Determine the [X, Y] coordinate at the center of the cell enclosing the given text.  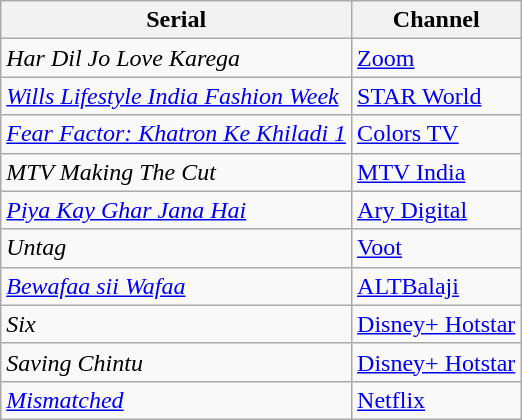
Netflix [436, 400]
Bewafaa sii Wafaa [176, 286]
Channel [436, 20]
Wills Lifestyle India Fashion Week [176, 96]
ALTBalaji [436, 286]
Fear Factor: Khatron Ke Khiladi 1 [176, 134]
Six [176, 324]
Saving Chintu [176, 362]
Voot [436, 248]
Piya Kay Ghar Jana Hai [176, 210]
Untag [176, 248]
Colors TV [436, 134]
Mismatched [176, 400]
Ary Digital [436, 210]
STAR World [436, 96]
MTV India [436, 172]
MTV Making The Cut [176, 172]
Har Dil Jo Love Karega [176, 58]
Serial [176, 20]
Zoom [436, 58]
